Identify which cell holds the provided text, then report its (X, Y) central coordinate. 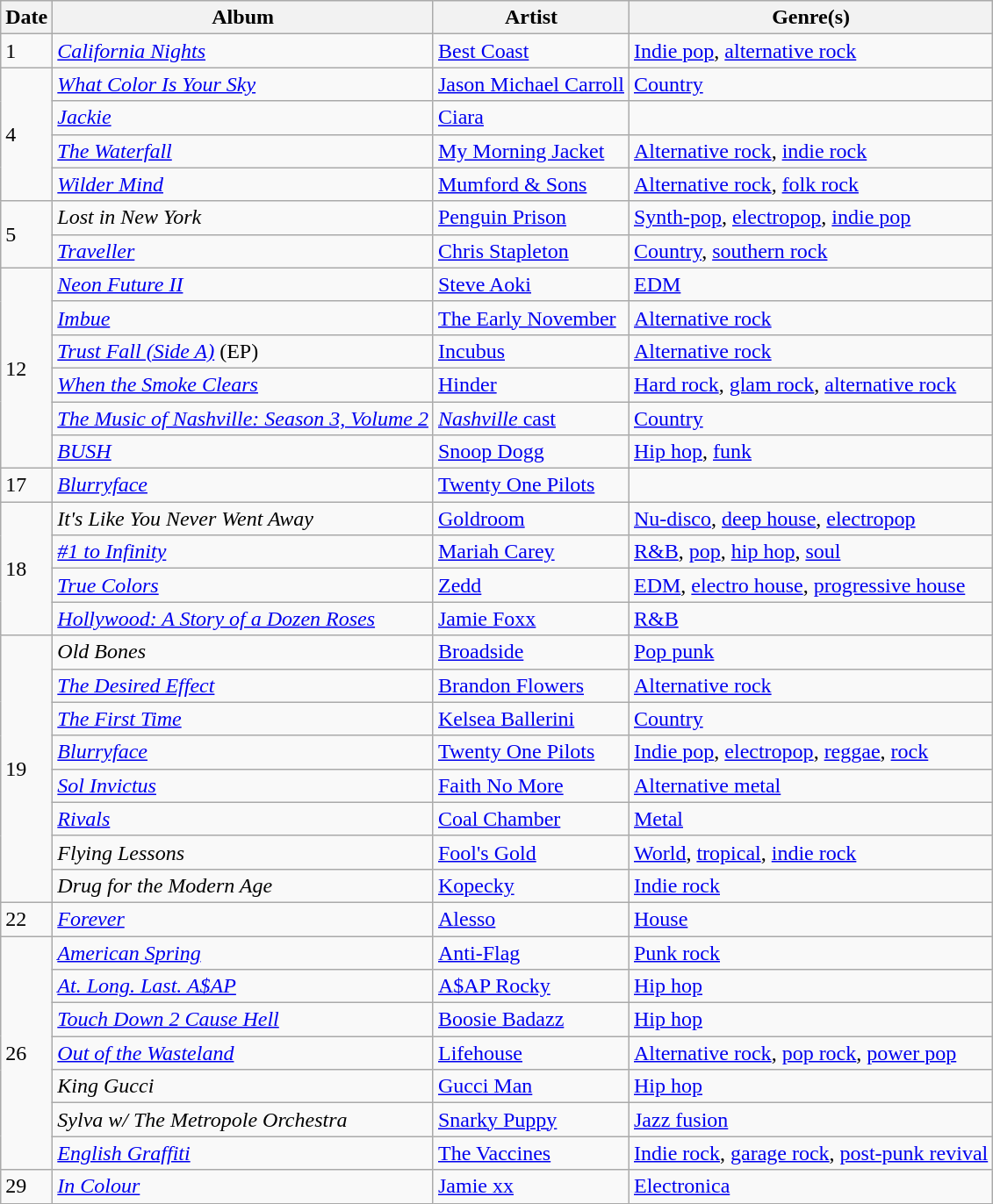
Trust Fall (Side A) (EP) (243, 351)
Snoop Dogg (530, 452)
Indie rock, garage rock, post-punk revival (810, 1153)
Nu-disco, deep house, electropop (810, 519)
American Spring (243, 952)
Sol Invictus (243, 785)
Hard rock, glam rock, alternative rock (810, 384)
True Colors (243, 585)
R&B, pop, hip hop, soul (810, 552)
29 (26, 1186)
Penguin Prison (530, 218)
Incubus (530, 351)
Imbue (243, 318)
Flying Lessons (243, 852)
World, tropical, indie rock (810, 852)
King Gucci (243, 1086)
House (810, 919)
Lost in New York (243, 218)
Metal (810, 819)
18 (26, 569)
12 (26, 368)
Pop punk (810, 652)
The Waterfall (243, 151)
Jamie Foxx (530, 619)
4 (26, 134)
Goldroom (530, 519)
Best Coast (530, 51)
California Nights (243, 51)
In Colour (243, 1186)
When the Smoke Clears (243, 384)
Alternative metal (810, 785)
Mariah Carey (530, 552)
Hinder (530, 384)
Country, southern rock (810, 251)
The Vaccines (530, 1153)
The Desired Effect (243, 685)
Wilder Mind (243, 184)
At. Long. Last. A$AP (243, 986)
Album (243, 18)
Ciara (530, 118)
Fool's Gold (530, 852)
Traveller (243, 251)
English Graffiti (243, 1153)
R&B (810, 619)
The First Time (243, 719)
The Music of Nashville: Season 3, Volume 2 (243, 419)
Anti-Flag (530, 952)
Nashville cast (530, 419)
Neon Future II (243, 284)
Sylva w/ The Metropole Orchestra (243, 1120)
Indie pop, electropop, reggae, rock (810, 752)
Mumford & Sons (530, 184)
Rivals (243, 819)
Out of the Wasteland (243, 1053)
1 (26, 51)
EDM, electro house, progressive house (810, 585)
Touch Down 2 Cause Hell (243, 1020)
The Early November (530, 318)
My Morning Jacket (530, 151)
Genre(s) (810, 18)
Old Bones (243, 652)
Artist (530, 18)
26 (26, 1052)
17 (26, 485)
Coal Chamber (530, 819)
Alternative rock, indie rock (810, 151)
Alesso (530, 919)
Alternative rock, folk rock (810, 184)
Boosie Badazz (530, 1020)
Lifehouse (530, 1053)
Synth-pop, electropop, indie pop (810, 218)
Hip hop, funk (810, 452)
Jamie xx (530, 1186)
Hollywood: A Story of a Dozen Roses (243, 619)
Alternative rock, pop rock, power pop (810, 1053)
Punk rock (810, 952)
Jackie (243, 118)
Kopecky (530, 885)
Faith No More (530, 785)
Drug for the Modern Age (243, 885)
22 (26, 919)
Brandon Flowers (530, 685)
Gucci Man (530, 1086)
EDM (810, 284)
Date (26, 18)
It's Like You Never Went Away (243, 519)
Snarky Puppy (530, 1120)
Chris Stapleton (530, 251)
Electronica (810, 1186)
What Color Is Your Sky (243, 84)
Steve Aoki (530, 284)
Jason Michael Carroll (530, 84)
A$AP Rocky (530, 986)
BUSH (243, 452)
5 (26, 234)
Zedd (530, 585)
#1 to Infinity (243, 552)
Indie pop, alternative rock (810, 51)
19 (26, 769)
Kelsea Ballerini (530, 719)
Indie rock (810, 885)
Forever (243, 919)
Jazz fusion (810, 1120)
Broadside (530, 652)
